Search for the cell housing the specified text and yield its (X, Y) center coordinate. 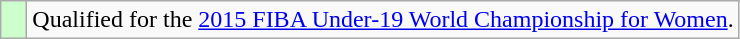
Qualified for the 2015 FIBA Under-19 World Championship for Women. (383, 20)
